Find where the given text appears and provide that cell's center as (X, Y) coordinate. 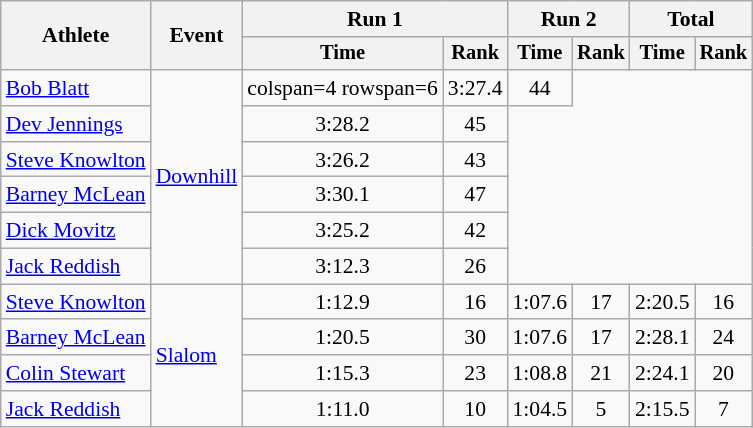
7 (724, 409)
24 (724, 338)
1:12.9 (342, 302)
2:20.5 (662, 302)
3:28.2 (342, 124)
5 (601, 409)
Total (691, 19)
1:11.0 (342, 409)
3:26.2 (342, 160)
Athlete (76, 36)
Dev Jennings (76, 124)
44 (540, 88)
colspan=4 rowspan=6 (342, 88)
2:28.1 (662, 338)
1:04.5 (540, 409)
Downhill (197, 177)
3:12.3 (342, 267)
3:27.4 (476, 88)
3:30.1 (342, 195)
Slalom (197, 355)
1:20.5 (342, 338)
1:08.8 (540, 373)
Colin Stewart (76, 373)
23 (476, 373)
42 (476, 231)
2:15.5 (662, 409)
3:25.2 (342, 231)
47 (476, 195)
26 (476, 267)
45 (476, 124)
21 (601, 373)
2:24.1 (662, 373)
10 (476, 409)
1:15.3 (342, 373)
Dick Movitz (76, 231)
Run 2 (569, 19)
Event (197, 36)
Bob Blatt (76, 88)
Run 1 (374, 19)
20 (724, 373)
30 (476, 338)
43 (476, 160)
